Extract the [x, y] coordinate from the center of the cell holding the provided text.  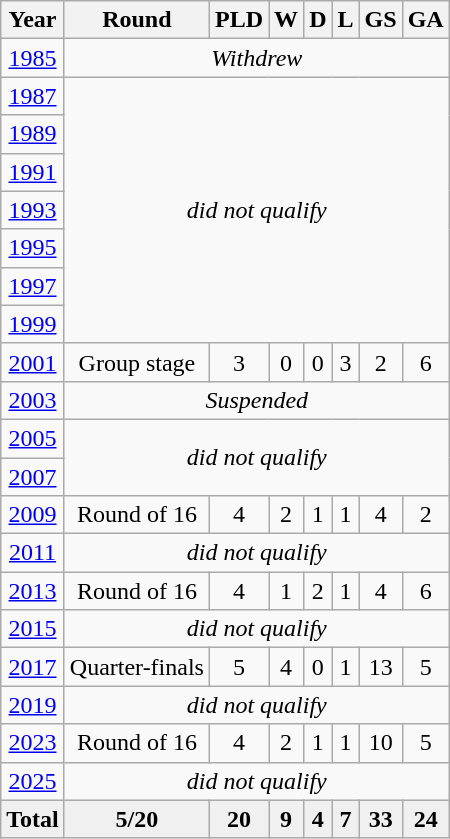
2023 [33, 743]
Suspended [256, 400]
2009 [33, 515]
2013 [33, 591]
2025 [33, 781]
1987 [33, 96]
2015 [33, 629]
GS [380, 20]
10 [380, 743]
2017 [33, 667]
2003 [33, 400]
Year [33, 20]
20 [238, 819]
1991 [33, 172]
1999 [33, 324]
1995 [33, 248]
1989 [33, 134]
1993 [33, 210]
5/20 [136, 819]
Total [33, 819]
2001 [33, 362]
Withdrew [256, 58]
D [318, 20]
Quarter-finals [136, 667]
33 [380, 819]
1997 [33, 286]
Group stage [136, 362]
PLD [238, 20]
Round [136, 20]
L [346, 20]
9 [286, 819]
1985 [33, 58]
24 [426, 819]
2005 [33, 438]
W [286, 20]
2007 [33, 477]
2011 [33, 553]
GA [426, 20]
13 [380, 667]
7 [346, 819]
2019 [33, 705]
